Capture the cell that displays the provided text and extract its (x, y) central coordinate. 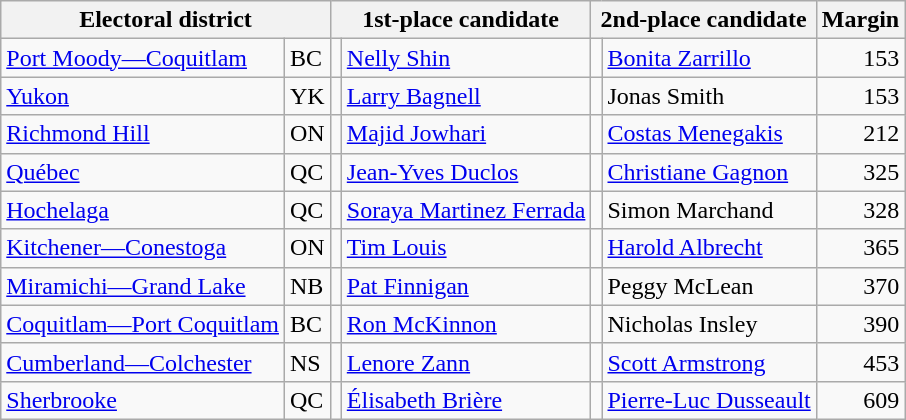
390 (860, 324)
Harold Albrecht (709, 248)
Kitchener—Conestoga (143, 248)
Majid Jowhari (466, 134)
Élisabeth Brière (466, 400)
2nd-place candidate (704, 20)
Richmond Hill (143, 134)
Québec (143, 172)
328 (860, 210)
212 (860, 134)
Lenore Zann (466, 362)
Port Moody—Coquitlam (143, 58)
Yukon (143, 96)
Ron McKinnon (466, 324)
Jean-Yves Duclos (466, 172)
Christiane Gagnon (709, 172)
370 (860, 286)
Bonita Zarrillo (709, 58)
Nelly Shin (466, 58)
Soraya Martinez Ferrada (466, 210)
YK (307, 96)
453 (860, 362)
Jonas Smith (709, 96)
Larry Bagnell (466, 96)
NS (307, 362)
365 (860, 248)
Pat Finnigan (466, 286)
609 (860, 400)
Hochelaga (143, 210)
Costas Menegakis (709, 134)
Electoral district (166, 20)
Coquitlam—Port Coquitlam (143, 324)
Peggy McLean (709, 286)
Cumberland—Colchester (143, 362)
NB (307, 286)
Nicholas Insley (709, 324)
Pierre-Luc Dusseault (709, 400)
Miramichi—Grand Lake (143, 286)
Margin (860, 20)
Tim Louis (466, 248)
Sherbrooke (143, 400)
1st-place candidate (460, 20)
325 (860, 172)
Scott Armstrong (709, 362)
Simon Marchand (709, 210)
